Search for the cell housing the specified text and yield its [x, y] center coordinate. 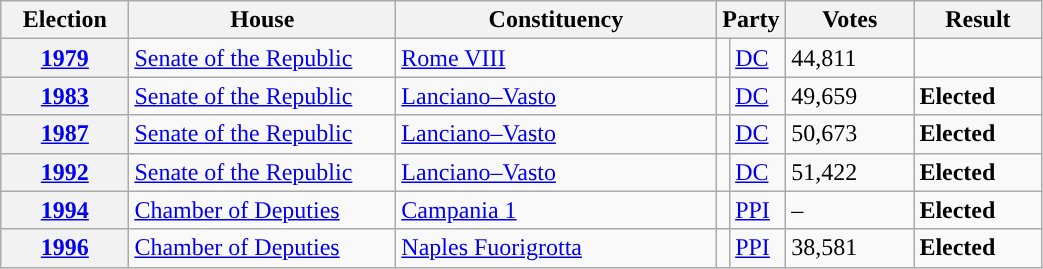
Result [978, 20]
44,811 [850, 58]
– [850, 210]
1996 [65, 248]
Party [751, 20]
38,581 [850, 248]
Campania 1 [556, 210]
House [262, 20]
Election [65, 20]
51,422 [850, 172]
1979 [65, 58]
49,659 [850, 96]
1994 [65, 210]
Constituency [556, 20]
1983 [65, 96]
Naples Fuorigrotta [556, 248]
1987 [65, 134]
1992 [65, 172]
Rome VIII [556, 58]
Votes [850, 20]
50,673 [850, 134]
